Find where the given text appears and provide that cell's center as (X, Y) coordinate. 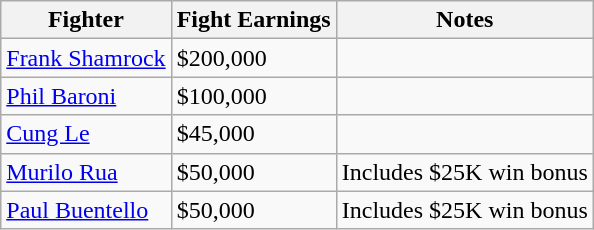
Cung Le (86, 134)
Murilo Rua (86, 172)
$45,000 (254, 134)
Fighter (86, 20)
Phil Baroni (86, 96)
$200,000 (254, 58)
$100,000 (254, 96)
Frank Shamrock (86, 58)
Paul Buentello (86, 210)
Notes (464, 20)
Fight Earnings (254, 20)
